Identify which cell holds the provided text, then report its (X, Y) central coordinate. 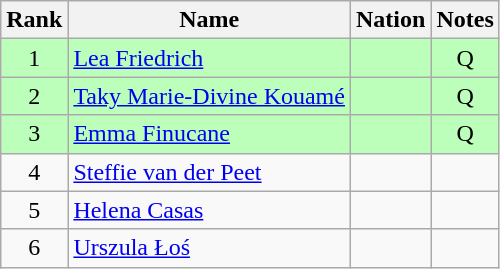
1 (34, 58)
5 (34, 210)
Taky Marie-Divine Kouamé (210, 96)
Steffie van der Peet (210, 172)
2 (34, 96)
3 (34, 134)
Name (210, 20)
4 (34, 172)
Lea Friedrich (210, 58)
Helena Casas (210, 210)
Notes (465, 20)
Urszula Łoś (210, 248)
Nation (390, 20)
Rank (34, 20)
Emma Finucane (210, 134)
6 (34, 248)
